Identify which cell holds the provided text, then report its (X, Y) central coordinate. 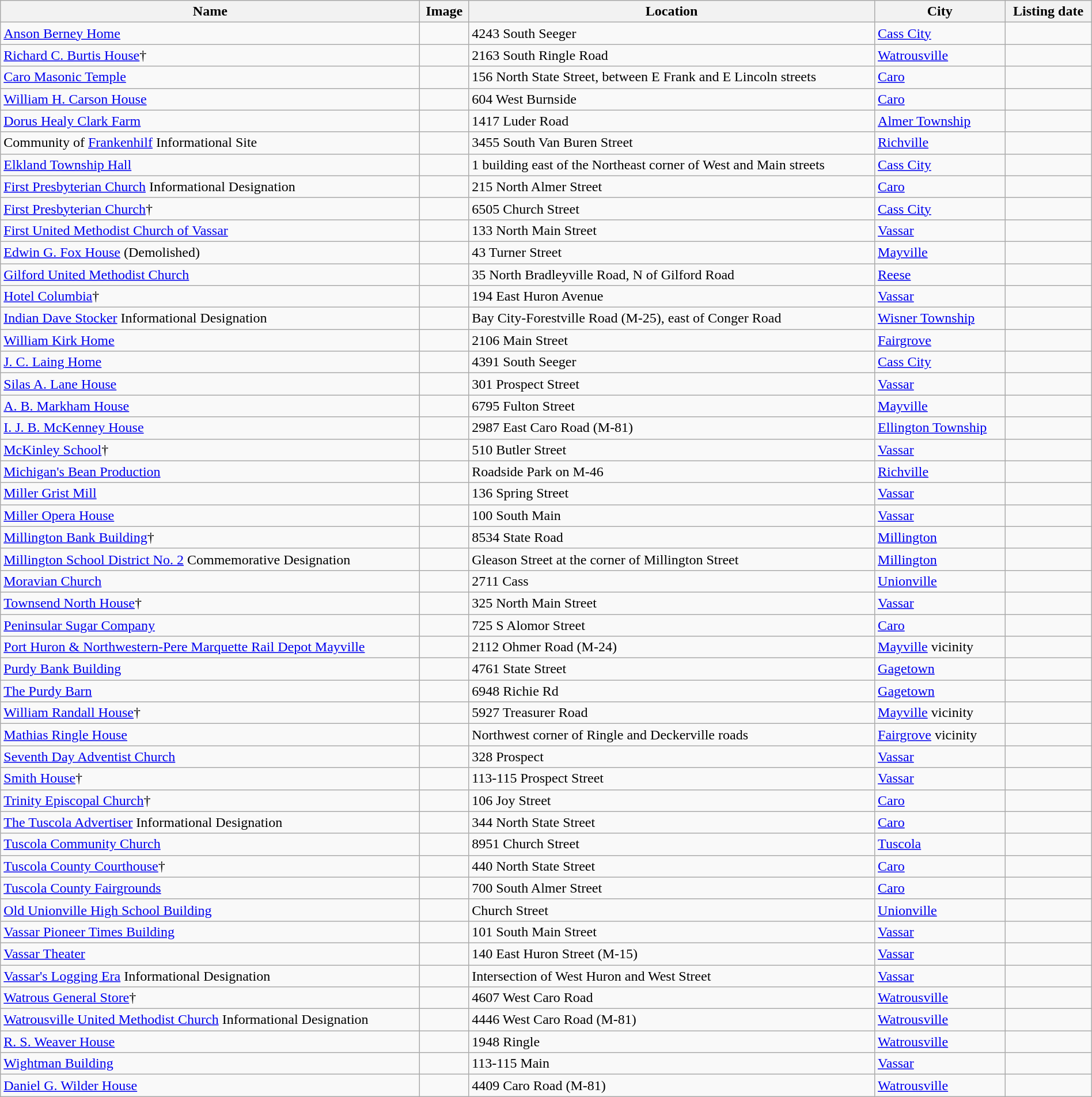
William H. Carson House (210, 99)
4607 West Caro Road (672, 998)
Elkland Township Hall (210, 165)
Dorus Healy Clark Farm (210, 121)
Hotel Columbia† (210, 297)
113-115 Prospect Street (672, 779)
Gleason Street at the corner of Millington Street (672, 559)
Caro Masonic Temple (210, 77)
106 Joy Street (672, 800)
4391 South Seeger (672, 362)
Seventh Day Adventist Church (210, 757)
Miller Grist Mill (210, 494)
Old Unionville High School Building (210, 910)
J. C. Laing Home (210, 362)
6505 Church Street (672, 208)
113-115 Main (672, 1064)
Tuscola County Fairgrounds (210, 888)
First Presbyterian Church Informational Designation (210, 187)
2987 East Caro Road (M-81) (672, 428)
Watrousville United Methodist Church Informational Designation (210, 1020)
136 Spring Street (672, 494)
344 North State Street (672, 822)
Michigan's Bean Production (210, 472)
215 North Almer Street (672, 187)
3455 South Van Buren Street (672, 143)
Wightman Building (210, 1064)
Tuscola (940, 844)
43 Turner Street (672, 252)
510 Butler Street (672, 450)
Moravian Church (210, 581)
Miller Opera House (210, 515)
Northwest corner of Ringle and Deckerville roads (672, 735)
Millington Bank Building† (210, 537)
Indian Dave Stocker Informational Designation (210, 318)
1 building east of the Northeast corner of West and Main streets (672, 165)
Richard C. Burtis House† (210, 55)
Daniel G. Wilder House (210, 1085)
8951 Church Street (672, 844)
604 West Burnside (672, 99)
440 North State Street (672, 866)
Location (672, 12)
194 East Huron Avenue (672, 297)
Intersection of West Huron and West Street (672, 976)
Roadside Park on M-46 (672, 472)
Mathias Ringle House (210, 735)
Millington School District No. 2 Commemorative Designation (210, 559)
Tuscola Community Church (210, 844)
2106 Main Street (672, 340)
McKinley School† (210, 450)
Silas A. Lane House (210, 384)
35 North Bradleyville Road, N of Gilford Road (672, 275)
6948 Richie Rd (672, 691)
The Tuscola Advertiser Informational Designation (210, 822)
8534 State Road (672, 537)
Name (210, 12)
2163 South Ringle Road (672, 55)
1417 Luder Road (672, 121)
Vassar's Logging Era Informational Designation (210, 976)
101 South Main Street (672, 932)
140 East Huron Street (M-15) (672, 954)
100 South Main (672, 515)
6795 Fulton Street (672, 406)
Purdy Bank Building (210, 669)
Trinity Episcopal Church† (210, 800)
325 North Main Street (672, 603)
First United Methodist Church of Vassar (210, 230)
Reese (940, 275)
Vassar Theater (210, 954)
1948 Ringle (672, 1042)
301 Prospect Street (672, 384)
2711 Cass (672, 581)
2112 Ohmer Road (M-24) (672, 647)
Listing date (1048, 12)
Peninsular Sugar Company (210, 625)
Gilford United Methodist Church (210, 275)
700 South Almer Street (672, 888)
Anson Berney Home (210, 33)
Port Huron & Northwestern-Pere Marquette Rail Depot Mayville (210, 647)
4446 West Caro Road (M-81) (672, 1020)
4409 Caro Road (M-81) (672, 1085)
The Purdy Barn (210, 691)
Fairgrove vicinity (940, 735)
Almer Township (940, 121)
City (940, 12)
Bay City-Forestville Road (M-25), east of Conger Road (672, 318)
Watrous General Store† (210, 998)
R. S. Weaver House (210, 1042)
Fairgrove (940, 340)
Church Street (672, 910)
328 Prospect (672, 757)
Ellington Township (940, 428)
Wisner Township (940, 318)
Townsend North House† (210, 603)
725 S Alomor Street (672, 625)
Smith House† (210, 779)
133 North Main Street (672, 230)
Image (445, 12)
I. J. B. McKenney House (210, 428)
William Kirk Home (210, 340)
Tuscola County Courthouse† (210, 866)
4243 South Seeger (672, 33)
5927 Treasurer Road (672, 713)
Vassar Pioneer Times Building (210, 932)
A. B. Markham House (210, 406)
4761 State Street (672, 669)
William Randall House† (210, 713)
Edwin G. Fox House (Demolished) (210, 252)
156 North State Street, between E Frank and E Lincoln streets (672, 77)
First Presbyterian Church† (210, 208)
Community of Frankenhilf Informational Site (210, 143)
